Capture the cell that displays the provided text and extract its [x, y] central coordinate. 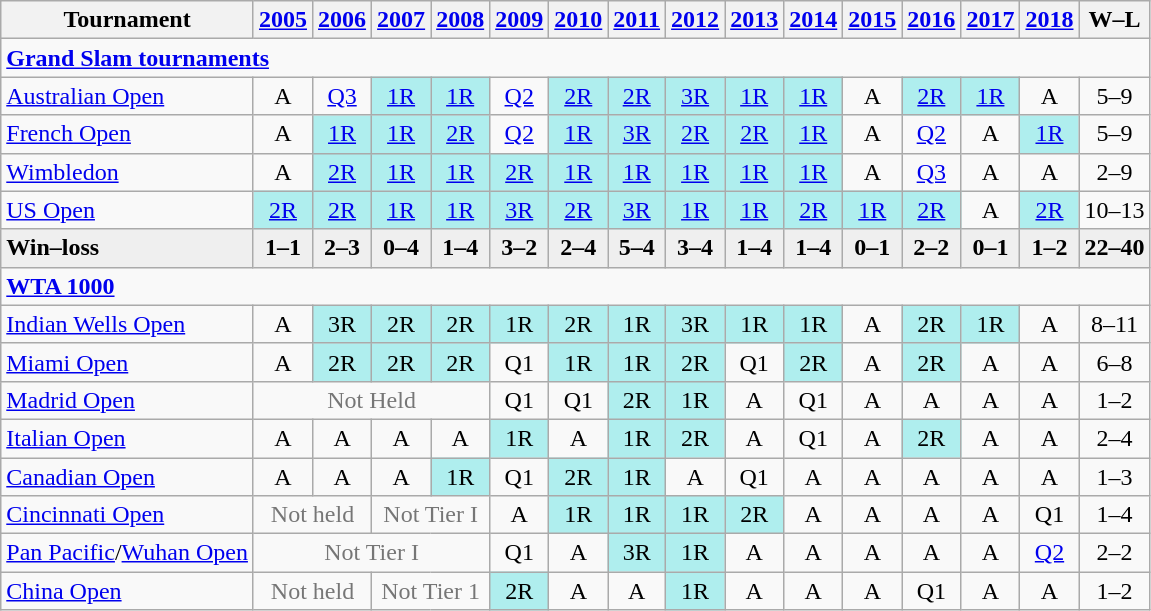
Win–loss [128, 248]
Indian Wells Open [128, 324]
3–2 [520, 248]
2012 [696, 20]
2016 [932, 20]
2011 [637, 20]
Wimbledon [128, 172]
Miami Open [128, 362]
2–9 [1114, 172]
2007 [402, 20]
8–11 [1114, 324]
2009 [520, 20]
China Open [128, 591]
2005 [282, 20]
1–3 [1114, 477]
2018 [1050, 20]
2010 [578, 20]
2015 [872, 20]
0–4 [402, 248]
22–40 [1114, 248]
2013 [754, 20]
2014 [814, 20]
Australian Open [128, 96]
5–4 [637, 248]
WTA 1000 [576, 286]
Not Held [371, 400]
Madrid Open [128, 400]
3–4 [696, 248]
6–8 [1114, 362]
Not Tier 1 [431, 591]
French Open [128, 134]
1–1 [282, 248]
Tournament [128, 20]
10–13 [1114, 210]
Pan Pacific/Wuhan Open [128, 553]
W–L [1114, 20]
Italian Open [128, 438]
2–3 [342, 248]
Cincinnati Open [128, 515]
2017 [990, 20]
US Open [128, 210]
2008 [460, 20]
Grand Slam tournaments [576, 58]
Canadian Open [128, 477]
2006 [342, 20]
